Output the (x, y) coordinate of the center of the cell containing the given text.  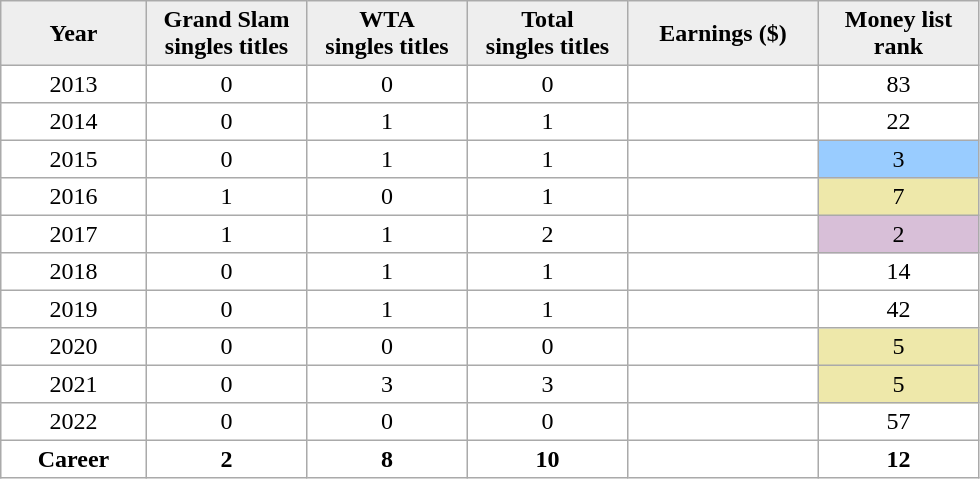
2013 (74, 84)
2022 (74, 422)
2014 (74, 122)
2019 (74, 309)
12 (898, 459)
2021 (74, 384)
42 (898, 309)
2015 (74, 159)
Money list rank (898, 33)
Earnings ($) (723, 33)
57 (898, 422)
Grand Slam singles titles (226, 33)
Total singles titles (547, 33)
Career (74, 459)
7 (898, 197)
14 (898, 272)
Year (74, 33)
2018 (74, 272)
10 (547, 459)
83 (898, 84)
WTA singles titles (387, 33)
2020 (74, 347)
2017 (74, 234)
2016 (74, 197)
22 (898, 122)
8 (387, 459)
